Detect which cell encompasses the target text, then output its [X, Y] center coordinate. 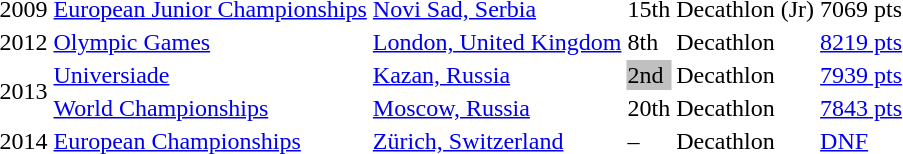
Universiade [210, 75]
2nd [649, 75]
Moscow, Russia [497, 108]
8th [649, 42]
20th [649, 108]
London, United Kingdom [497, 42]
Olympic Games [210, 42]
World Championships [210, 108]
Kazan, Russia [497, 75]
